Return the [x, y] coordinate for the center point of the cell that contains the specified text.  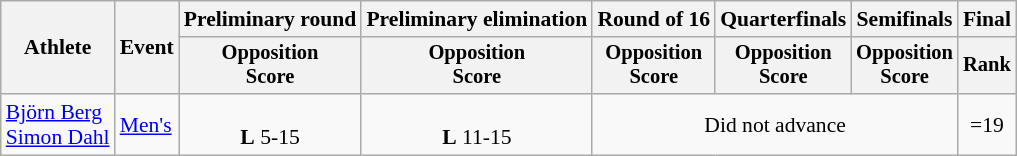
Preliminary elimination [476, 19]
Round of 16 [654, 19]
Rank [987, 66]
Semifinals [904, 19]
Preliminary round [270, 19]
L 11-15 [476, 124]
Event [147, 48]
Athlete [58, 48]
Quarterfinals [783, 19]
Did not advance [775, 124]
L 5-15 [270, 124]
Björn BergSimon Dahl [58, 124]
Final [987, 19]
=19 [987, 124]
Men's [147, 124]
